Locate the cell with the specified text and output its [x, y] center coordinate. 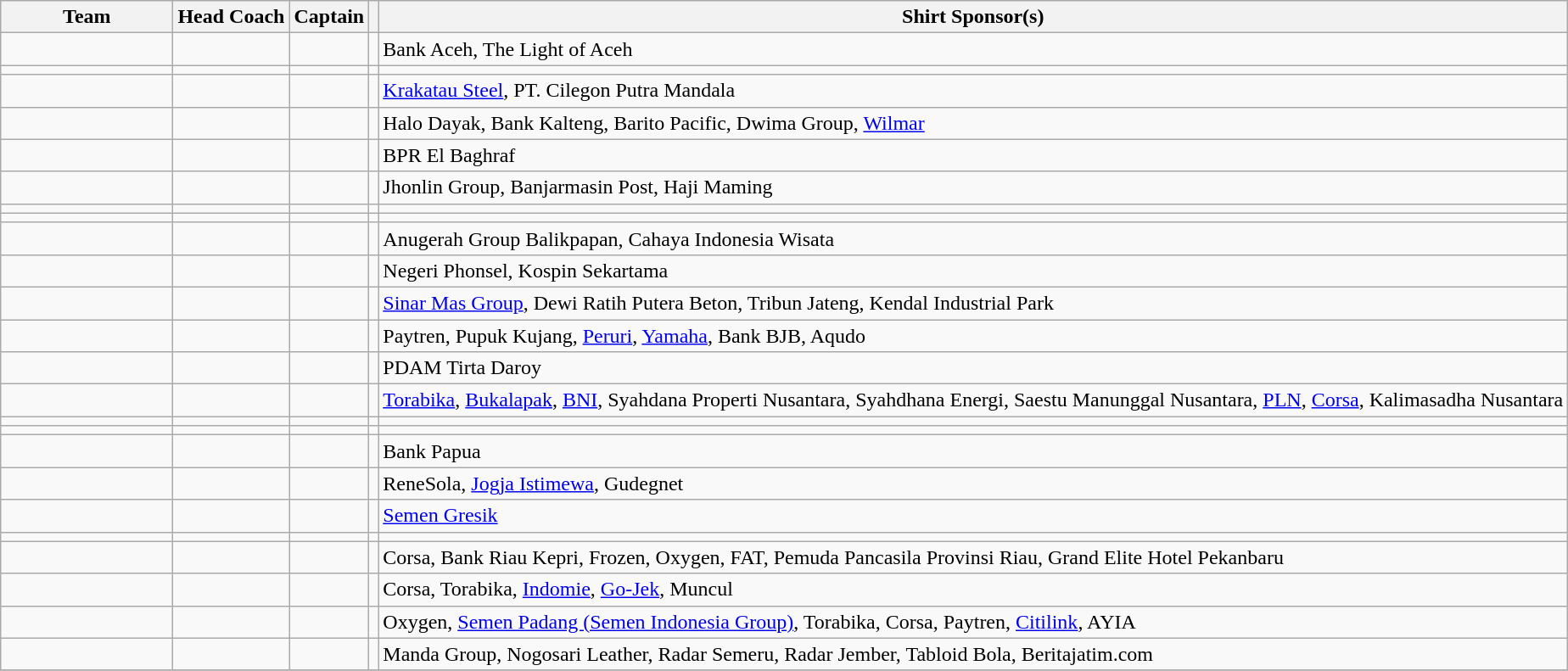
Krakatau Steel, PT. Cilegon Putra Mandala [973, 91]
Corsa, Torabika, Indomie, Go-Jek, Muncul [973, 590]
Negeri Phonsel, Kospin Sekartama [973, 271]
Semen Gresik [973, 516]
Halo Dayak, Bank Kalteng, Barito Pacific, Dwima Group, Wilmar [973, 123]
Oxygen, Semen Padang (Semen Indonesia Group), Torabika, Corsa, Paytren, Citilink, AYIA [973, 622]
Head Coach [231, 17]
Sinar Mas Group, Dewi Ratih Putera Beton, Tribun Jateng, Kendal Industrial Park [973, 303]
Shirt Sponsor(s) [973, 17]
Anugerah Group Balikpapan, Cahaya Indonesia Wisata [973, 238]
ReneSola, Jogja Istimewa, Gudegnet [973, 484]
Bank Aceh, The Light of Aceh [973, 49]
PDAM Tirta Daroy [973, 368]
Corsa, Bank Riau Kepri, Frozen, Oxygen, FAT, Pemuda Pancasila Provinsi Riau, Grand Elite Hotel Pekanbaru [973, 557]
Paytren, Pupuk Kujang, Peruri, Yamaha, Bank BJB, Aqudo [973, 335]
Manda Group, Nogosari Leather, Radar Semeru, Radar Jember, Tabloid Bola, Beritajatim.com [973, 654]
Bank Papua [973, 451]
BPR El Baghraf [973, 155]
Captain [329, 17]
Team [87, 17]
Jhonlin Group, Banjarmasin Post, Haji Maming [973, 187]
Torabika, Bukalapak, BNI, Syahdana Properti Nusantara, Syahdhana Energi, Saestu Manunggal Nusantara, PLN, Corsa, Kalimasadha Nusantara [973, 400]
